Detect which cell encompasses the target text, then output its (X, Y) center coordinate. 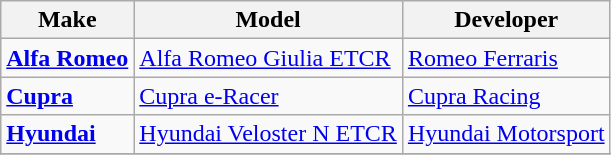
Developer (506, 20)
Hyundai (68, 134)
Cupra (68, 96)
Cupra Racing (506, 96)
Hyundai Veloster N ETCR (268, 134)
Hyundai Motorsport (506, 134)
Alfa Romeo Giulia ETCR (268, 58)
Make (68, 20)
Model (268, 20)
Cupra e-Racer (268, 96)
Alfa Romeo (68, 58)
Romeo Ferraris (506, 58)
